Identify which cell holds the provided text, then report its (X, Y) central coordinate. 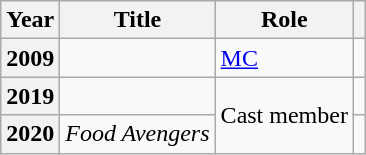
Cast member (284, 115)
MC (284, 58)
Food Avengers (138, 134)
2020 (30, 134)
2009 (30, 58)
Role (284, 20)
Year (30, 20)
Title (138, 20)
2019 (30, 96)
